Return [x, y] of the center of cell containing provided text 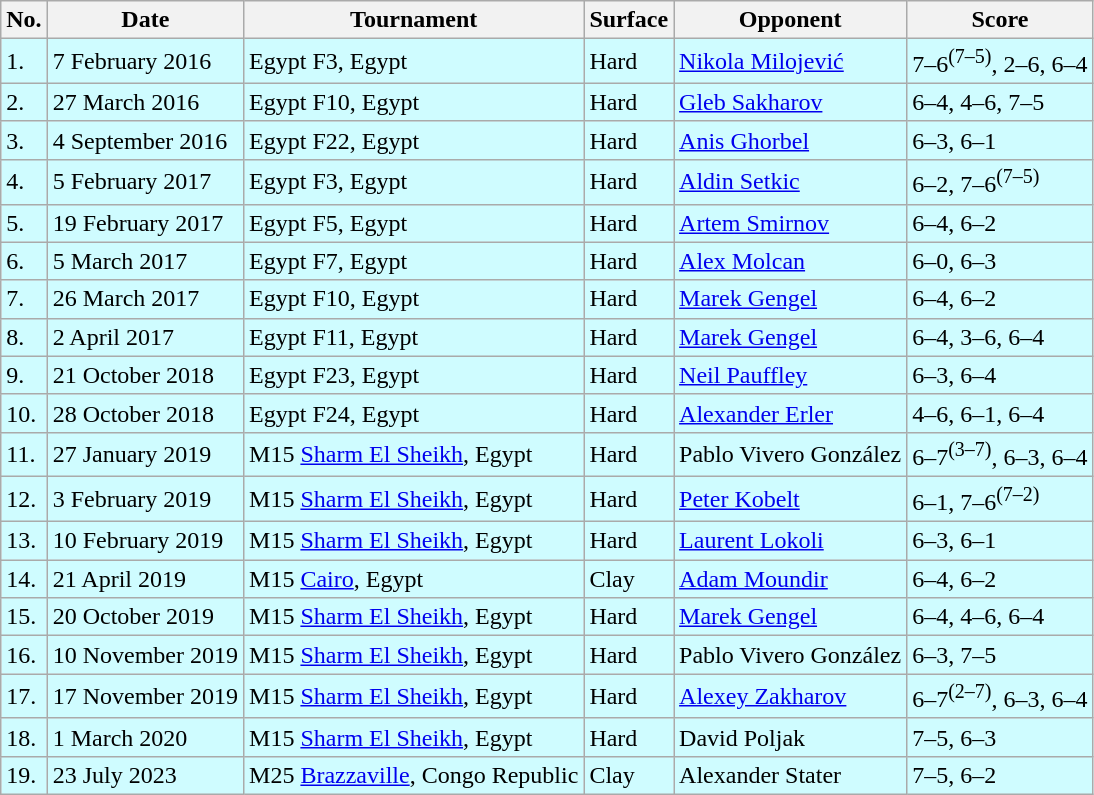
18. [24, 737]
Adam Moundir [790, 579]
15. [24, 617]
9. [24, 375]
5 February 2017 [145, 182]
Peter Kobelt [790, 500]
Surface [629, 20]
17 November 2019 [145, 696]
14. [24, 579]
27 March 2016 [145, 102]
13. [24, 541]
Alexey Zakharov [790, 696]
21 October 2018 [145, 375]
2 April 2017 [145, 337]
23 July 2023 [145, 775]
19. [24, 775]
No. [24, 20]
Opponent [790, 20]
11. [24, 454]
7 February 2016 [145, 62]
Nikola Milojević [790, 62]
17. [24, 696]
8. [24, 337]
Score [1000, 20]
4–6, 6–1, 6–4 [1000, 413]
Gleb Sakharov [790, 102]
Egypt F22, Egypt [414, 140]
M25 Brazzaville, Congo Republic [414, 775]
Egypt F24, Egypt [414, 413]
David Poljak [790, 737]
6. [24, 261]
M15 Cairo, Egypt [414, 579]
Alexander Erler [790, 413]
12. [24, 500]
19 February 2017 [145, 223]
Egypt F7, Egypt [414, 261]
4 September 2016 [145, 140]
16. [24, 655]
3. [24, 140]
7. [24, 299]
Laurent Lokoli [790, 541]
6–7(3–7), 6–3, 6–4 [1000, 454]
1. [24, 62]
Alex Molcan [790, 261]
6–3, 7–5 [1000, 655]
Egypt F23, Egypt [414, 375]
6–4, 4–6, 6–4 [1000, 617]
6–3, 6–4 [1000, 375]
21 April 2019 [145, 579]
7–5, 6–3 [1000, 737]
6–4, 3–6, 6–4 [1000, 337]
26 March 2017 [145, 299]
5 March 2017 [145, 261]
Alexander Stater [790, 775]
6–7(2–7), 6–3, 6–4 [1000, 696]
7–6(7–5), 2–6, 6–4 [1000, 62]
Anis Ghorbel [790, 140]
1 March 2020 [145, 737]
Tournament [414, 20]
4. [24, 182]
3 February 2019 [145, 500]
5. [24, 223]
Egypt F5, Egypt [414, 223]
6–4, 4–6, 7–5 [1000, 102]
28 October 2018 [145, 413]
27 January 2019 [145, 454]
6–0, 6–3 [1000, 261]
10 November 2019 [145, 655]
7–5, 6–2 [1000, 775]
Date [145, 20]
10 February 2019 [145, 541]
6–2, 7–6(7–5) [1000, 182]
Egypt F11, Egypt [414, 337]
10. [24, 413]
Neil Pauffley [790, 375]
Aldin Setkic [790, 182]
Artem Smirnov [790, 223]
6–1, 7–6(7–2) [1000, 500]
20 October 2019 [145, 617]
2. [24, 102]
